From the cell containing the given text, extract its center point as [x, y] coordinate. 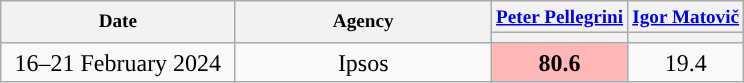
16–21 February 2024 [118, 62]
19.4 [686, 62]
Peter Pellegrini [560, 17]
Igor Matovič [686, 17]
80.6 [560, 62]
Date [118, 22]
Agency [364, 22]
Ipsos [364, 62]
